Identify which cell holds the provided text, then report its [X, Y] central coordinate. 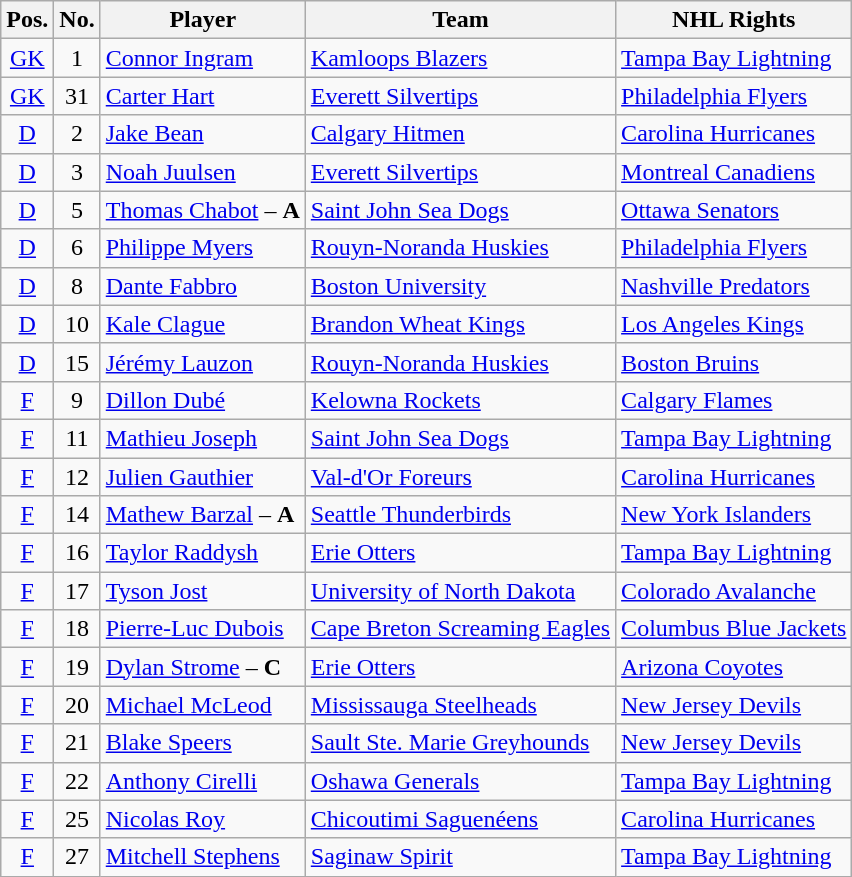
Kale Clague [202, 324]
Calgary Hitmen [460, 134]
Saginaw Spirit [460, 857]
Dante Fabbro [202, 286]
Oshawa Generals [460, 781]
10 [77, 324]
Julien Gauthier [202, 477]
16 [77, 553]
Calgary Flames [734, 400]
Sault Ste. Marie Greyhounds [460, 743]
Mississauga Steelheads [460, 705]
25 [77, 819]
22 [77, 781]
Anthony Cirelli [202, 781]
Mathew Barzal – A [202, 515]
Chicoutimi Saguenéens [460, 819]
11 [77, 438]
27 [77, 857]
12 [77, 477]
Noah Juulsen [202, 172]
Philippe Myers [202, 248]
Kamloops Blazers [460, 58]
Taylor Raddysh [202, 553]
Cape Breton Screaming Eagles [460, 629]
17 [77, 591]
14 [77, 515]
Dillon Dubé [202, 400]
Michael McLeod [202, 705]
20 [77, 705]
2 [77, 134]
31 [77, 96]
Brandon Wheat Kings [460, 324]
Pos. [28, 20]
Nashville Predators [734, 286]
Tyson Jost [202, 591]
Boston University [460, 286]
19 [77, 667]
8 [77, 286]
3 [77, 172]
Connor Ingram [202, 58]
Boston Bruins [734, 362]
Jake Bean [202, 134]
Kelowna Rockets [460, 400]
Pierre-Luc Dubois [202, 629]
Nicolas Roy [202, 819]
Arizona Coyotes [734, 667]
15 [77, 362]
Thomas Chabot – A [202, 210]
No. [77, 20]
6 [77, 248]
Columbus Blue Jackets [734, 629]
Los Angeles Kings [734, 324]
18 [77, 629]
University of North Dakota [460, 591]
9 [77, 400]
5 [77, 210]
Ottawa Senators [734, 210]
Blake Speers [202, 743]
Colorado Avalanche [734, 591]
Montreal Canadiens [734, 172]
Mitchell Stephens [202, 857]
Seattle Thunderbirds [460, 515]
21 [77, 743]
1 [77, 58]
Carter Hart [202, 96]
Player [202, 20]
Jérémy Lauzon [202, 362]
Dylan Strome – C [202, 667]
New York Islanders [734, 515]
Val-d'Or Foreurs [460, 477]
Team [460, 20]
NHL Rights [734, 20]
Mathieu Joseph [202, 438]
